Output the (X, Y) coordinate of the center of the cell containing the given text.  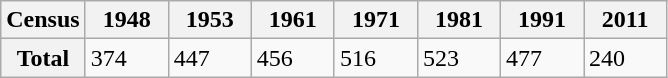
1961 (292, 20)
1953 (210, 20)
1981 (458, 20)
523 (458, 58)
1948 (126, 20)
477 (542, 58)
240 (626, 58)
1971 (376, 20)
456 (292, 58)
Total (43, 58)
374 (126, 58)
447 (210, 58)
Census (43, 20)
516 (376, 58)
1991 (542, 20)
2011 (626, 20)
